Identify which cell holds the provided text, then report its [X, Y] central coordinate. 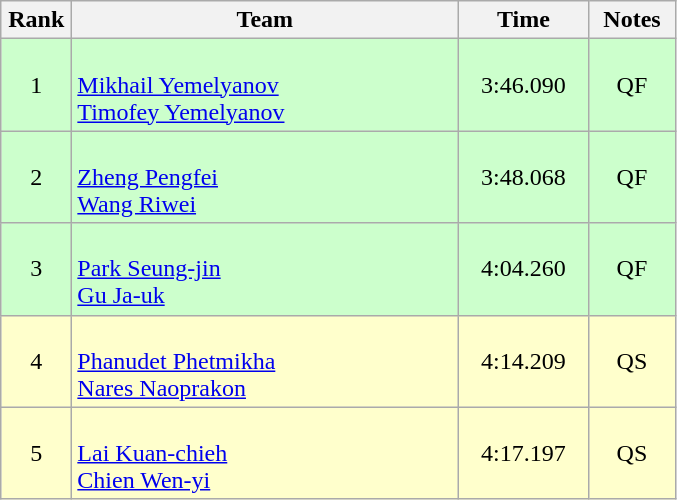
Zheng PengfeiWang Riwei [265, 177]
Lai Kuan-chiehChien Wen-yi [265, 453]
Mikhail YemelyanovTimofey Yemelyanov [265, 85]
Notes [632, 20]
3 [36, 269]
Time [524, 20]
4:14.209 [524, 361]
2 [36, 177]
4 [36, 361]
4:04.260 [524, 269]
3:46.090 [524, 85]
Team [265, 20]
5 [36, 453]
3:48.068 [524, 177]
4:17.197 [524, 453]
Rank [36, 20]
Park Seung-jinGu Ja-uk [265, 269]
Phanudet PhetmikhaNares Naoprakon [265, 361]
1 [36, 85]
